Capture the cell that displays the provided text and extract its (x, y) central coordinate. 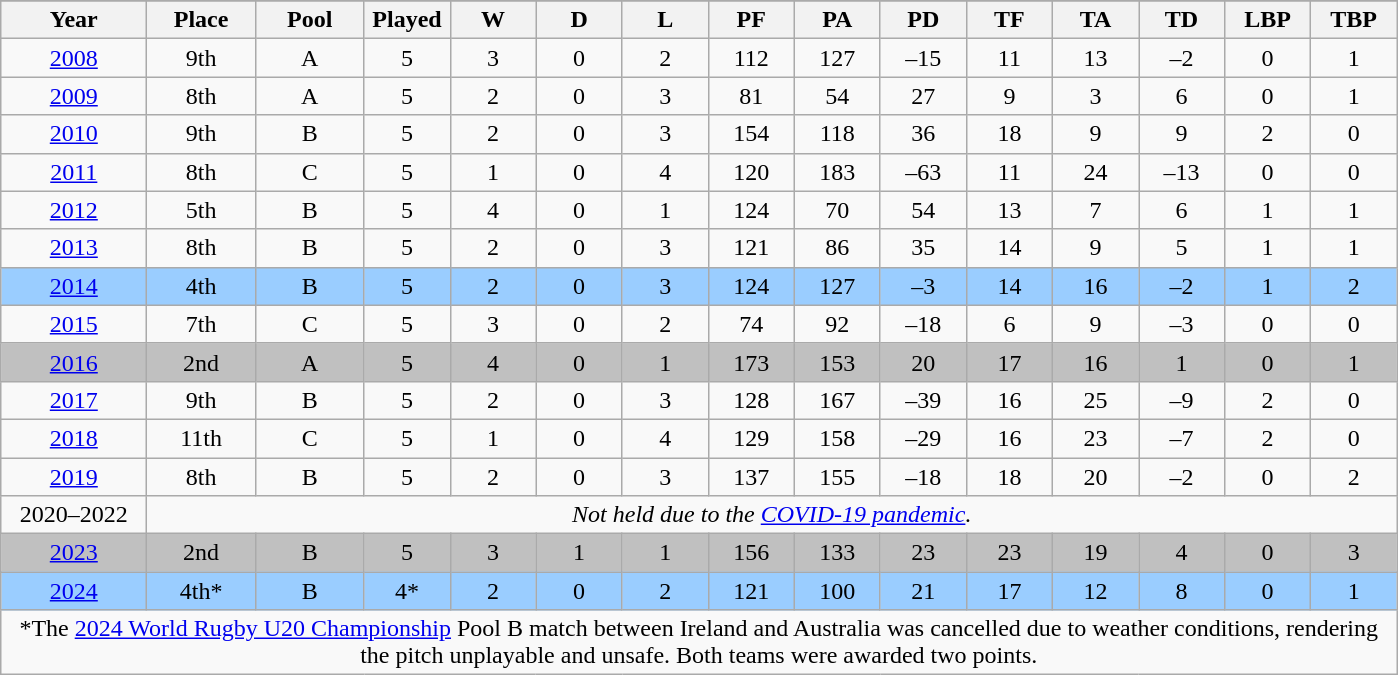
Pool (310, 20)
–29 (923, 438)
25 (1095, 400)
TA (1095, 20)
2016 (74, 362)
2018 (74, 438)
5th (202, 210)
129 (751, 438)
2023 (74, 553)
D (579, 20)
PA (837, 20)
–39 (923, 400)
4th (202, 286)
36 (923, 134)
19 (1095, 553)
74 (751, 324)
92 (837, 324)
4* (407, 591)
86 (837, 248)
W (493, 20)
21 (923, 591)
120 (751, 172)
70 (837, 210)
81 (751, 96)
128 (751, 400)
TD (1181, 20)
11th (202, 438)
–9 (1181, 400)
Place (202, 20)
2013 (74, 248)
156 (751, 553)
154 (751, 134)
–13 (1181, 172)
7th (202, 324)
100 (837, 591)
4th* (202, 591)
TF (1009, 20)
133 (837, 553)
2009 (74, 96)
PD (923, 20)
183 (837, 172)
2010 (74, 134)
2019 (74, 477)
2017 (74, 400)
TBP (1354, 20)
2012 (74, 210)
2011 (74, 172)
158 (837, 438)
2014 (74, 286)
167 (837, 400)
–7 (1181, 438)
7 (1095, 210)
153 (837, 362)
2008 (74, 58)
8 (1181, 591)
12 (1095, 591)
–63 (923, 172)
137 (751, 477)
173 (751, 362)
PF (751, 20)
2024 (74, 591)
LBP (1268, 20)
118 (837, 134)
Year (74, 20)
–15 (923, 58)
Played (407, 20)
2020–2022 (74, 515)
Not held due to the COVID-19 pandemic. (772, 515)
24 (1095, 172)
27 (923, 96)
2015 (74, 324)
L (665, 20)
112 (751, 58)
35 (923, 248)
155 (837, 477)
